Locate the cell with the specified text and output its [X, Y] center coordinate. 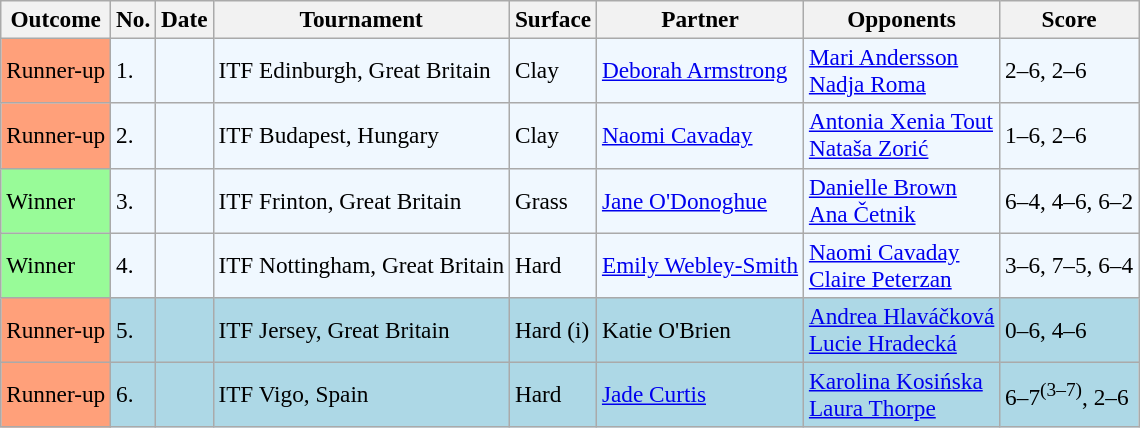
ITF Vigo, Spain [361, 394]
Antonia Xenia Tout Nataša Zorić [901, 136]
Katie O'Brien [700, 330]
1–6, 2–6 [1070, 136]
No. [134, 19]
Mari Andersson Nadja Roma [901, 70]
ITF Nottingham, Great Britain [361, 264]
5. [134, 330]
6–4, 4–6, 6–2 [1070, 200]
Hard (i) [552, 330]
Emily Webley-Smith [700, 264]
Surface [552, 19]
3–6, 7–5, 6–4 [1070, 264]
Karolina Kosińska Laura Thorpe [901, 394]
ITF Jersey, Great Britain [361, 330]
Opponents [901, 19]
0–6, 4–6 [1070, 330]
Date [184, 19]
Danielle Brown Ana Četnik [901, 200]
Andrea Hlaváčková Lucie Hradecká [901, 330]
Deborah Armstrong [700, 70]
Tournament [361, 19]
6–7(3–7), 2–6 [1070, 394]
6. [134, 394]
Score [1070, 19]
Naomi Cavaday Claire Peterzan [901, 264]
Partner [700, 19]
3. [134, 200]
ITF Budapest, Hungary [361, 136]
1. [134, 70]
ITF Edinburgh, Great Britain [361, 70]
Jane O'Donoghue [700, 200]
ITF Frinton, Great Britain [361, 200]
2. [134, 136]
4. [134, 264]
2–6, 2–6 [1070, 70]
Naomi Cavaday [700, 136]
Outcome [56, 19]
Jade Curtis [700, 394]
Grass [552, 200]
